Extract the (x, y) coordinate from the center of the cell holding the provided text.  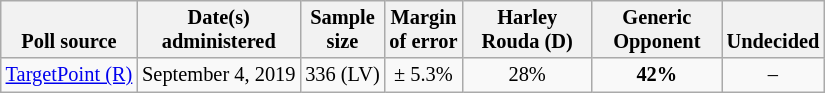
42% (657, 75)
Marginof error (424, 29)
Date(s)administered (218, 29)
TargetPoint (R) (69, 75)
September 4, 2019 (218, 75)
Undecided (774, 29)
Samplesize (342, 29)
336 (LV) (342, 75)
GenericOpponent (657, 29)
Poll source (69, 29)
± 5.3% (424, 75)
HarleyRouda (D) (527, 29)
– (774, 75)
28% (527, 75)
